Extract the [x, y] coordinate from the center of the cell holding the provided text.  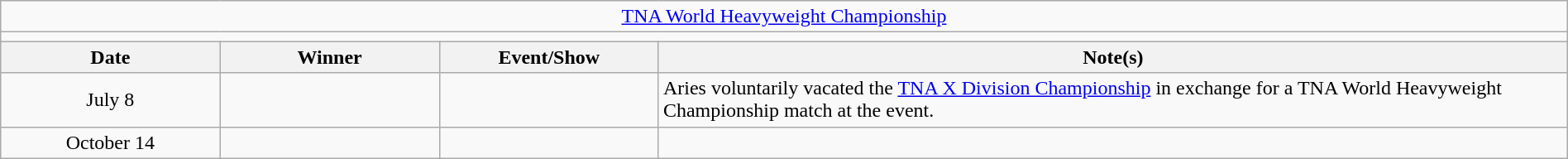
October 14 [111, 142]
Note(s) [1113, 57]
Event/Show [549, 57]
Aries voluntarily vacated the TNA X Division Championship in exchange for a TNA World Heavyweight Championship match at the event. [1113, 99]
July 8 [111, 99]
TNA World Heavyweight Championship [784, 17]
Winner [329, 57]
Date [111, 57]
